Find where the given text appears and provide that cell's center as [X, Y] coordinate. 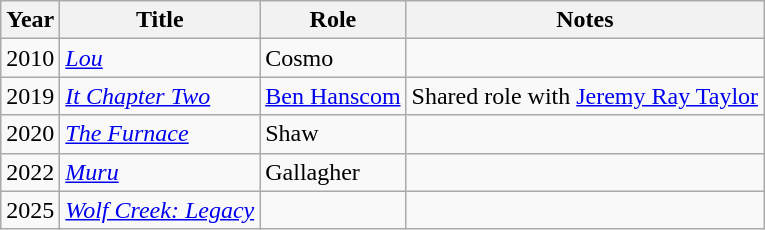
Gallagher [333, 172]
Notes [585, 20]
Title [160, 20]
Shared role with Jeremy Ray Taylor [585, 96]
The Furnace [160, 134]
Ben Hanscom [333, 96]
Cosmo [333, 58]
Muru [160, 172]
Shaw [333, 134]
Year [30, 20]
2019 [30, 96]
Role [333, 20]
2010 [30, 58]
2022 [30, 172]
Wolf Creek: Legacy [160, 210]
It Chapter Two [160, 96]
Lou [160, 58]
2020 [30, 134]
2025 [30, 210]
